Pinpoint the cell where the given text exists, returning its (X, Y) midpoint coordinate. 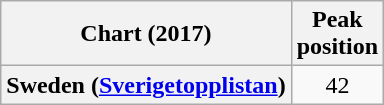
Peakposition (337, 34)
Sweden (Sverigetopplistan) (146, 85)
42 (337, 85)
Chart (2017) (146, 34)
